Detect which cell encompasses the target text, then output its (x, y) center coordinate. 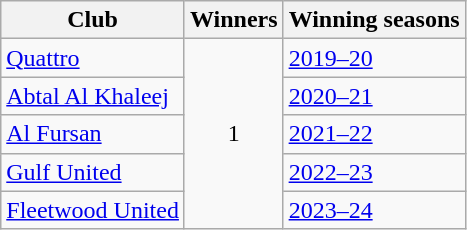
Club (93, 20)
Al Fursan (93, 134)
Gulf United (93, 172)
Quattro (93, 58)
Abtal Al Khaleej (93, 96)
1 (234, 134)
2021–22 (374, 134)
2023–24 (374, 210)
Winners (234, 20)
Fleetwood United (93, 210)
2019–20 (374, 58)
Winning seasons (374, 20)
2020–21 (374, 96)
2022–23 (374, 172)
